Search for the cell housing the specified text and yield its [x, y] center coordinate. 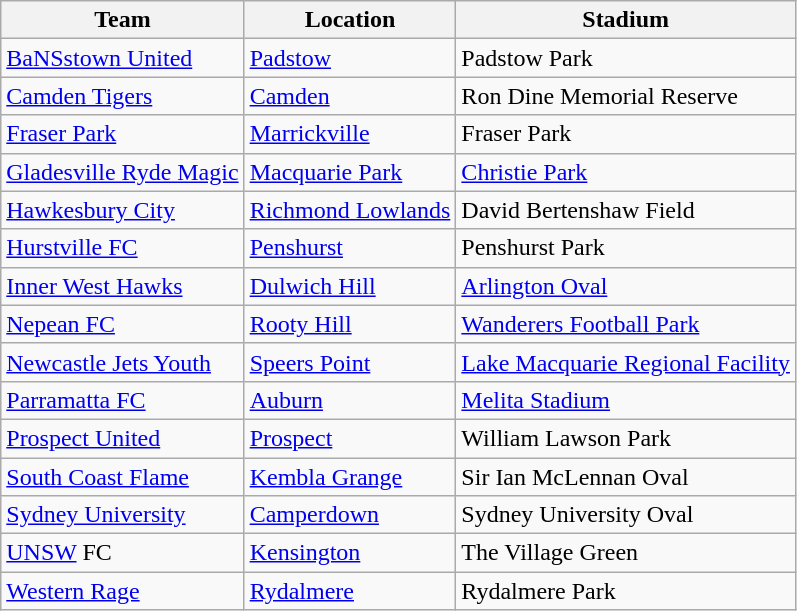
Western Rage [122, 591]
Marrickville [350, 134]
Stadium [626, 20]
Kensington [350, 553]
South Coast Flame [122, 477]
David Bertenshaw Field [626, 210]
Prospect [350, 438]
Auburn [350, 400]
Location [350, 20]
Lake Macquarie Regional Facility [626, 362]
Sir Ian McLennan Oval [626, 477]
Arlington Oval [626, 286]
Penshurst Park [626, 248]
Inner West Hawks [122, 286]
Sydney University [122, 515]
Hurstville FC [122, 248]
Camden Tigers [122, 96]
The Village Green [626, 553]
Newcastle Jets Youth [122, 362]
Gladesville Ryde Magic [122, 172]
Camden [350, 96]
Rooty Hill [350, 324]
BaNSstown United [122, 58]
Macquarie Park [350, 172]
Sydney University Oval [626, 515]
Penshurst [350, 248]
Speers Point [350, 362]
Dulwich Hill [350, 286]
William Lawson Park [626, 438]
Team [122, 20]
Rydalmere [350, 591]
Prospect United [122, 438]
Hawkesbury City [122, 210]
Padstow [350, 58]
Parramatta FC [122, 400]
Kembla Grange [350, 477]
Padstow Park [626, 58]
Christie Park [626, 172]
Richmond Lowlands [350, 210]
Rydalmere Park [626, 591]
UNSW FC [122, 553]
Camperdown [350, 515]
Wanderers Football Park [626, 324]
Melita Stadium [626, 400]
Ron Dine Memorial Reserve [626, 96]
Nepean FC [122, 324]
